Capture the cell that displays the provided text and extract its [X, Y] central coordinate. 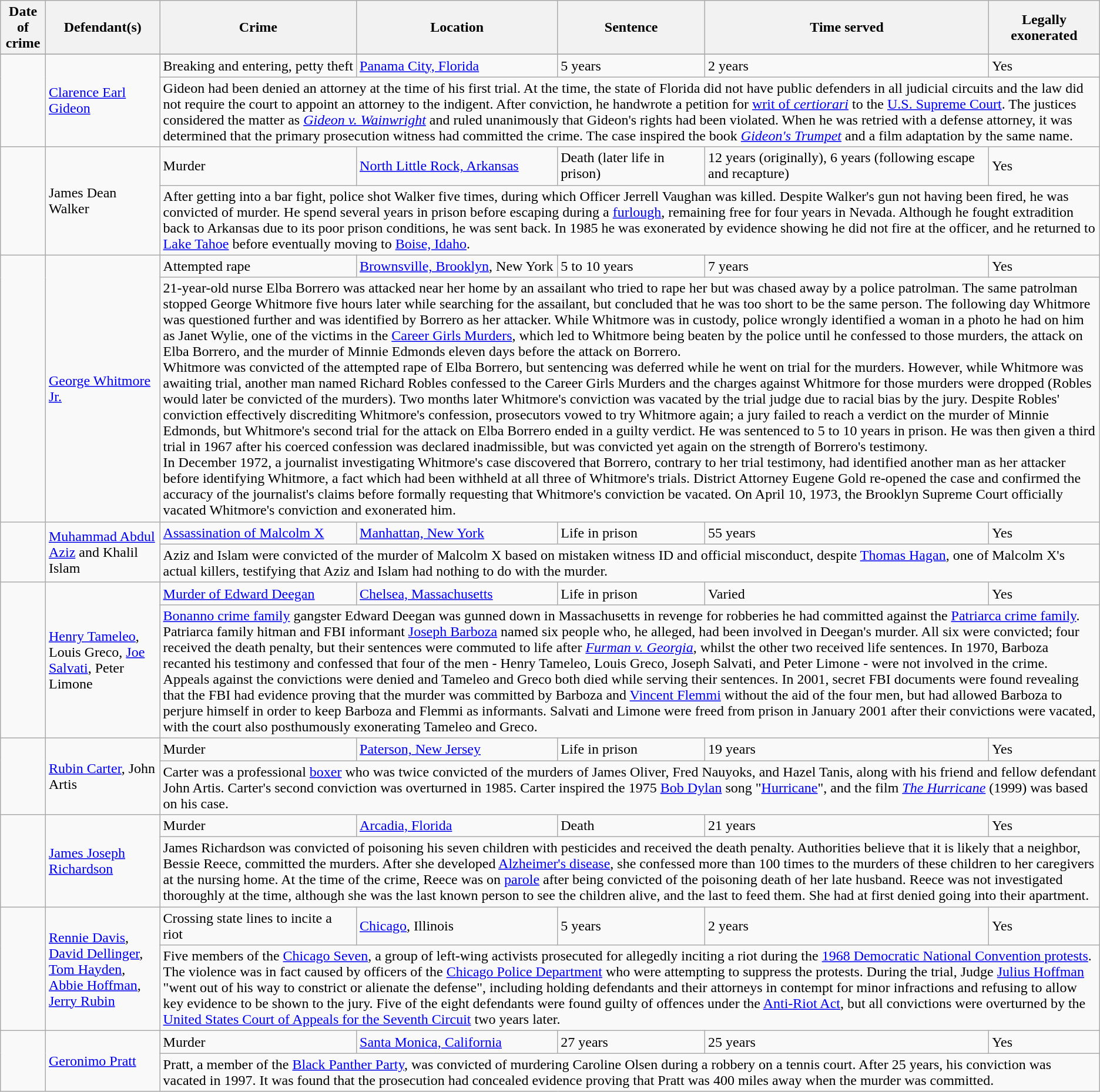
5 to 10 years [631, 266]
Muhammad Abdul Aziz and Khalil Islam [102, 552]
Assassination of Malcolm X [258, 533]
Santa Monica, California [457, 1042]
Death (later life in prison) [631, 166]
George Whitmore Jr. [102, 388]
Arcadia, Florida [457, 826]
Time served [847, 28]
Geronimo Pratt [102, 1061]
Brownsville, Brooklyn, New York [457, 266]
12 years (originally), 6 years (following escape and recapture) [847, 166]
James Dean Walker [102, 201]
Death [631, 826]
27 years [631, 1042]
21 years [847, 826]
Rubin Carter, John Artis [102, 776]
Chelsea, Massachusetts [457, 593]
Location [457, 28]
Crossing state lines to incite a riot [258, 926]
Chicago, Illinois [457, 926]
Clarence Earl Gideon [102, 101]
Date of crime [24, 28]
55 years [847, 533]
19 years [847, 749]
25 years [847, 1042]
North Little Rock, Arkansas [457, 166]
Sentence [631, 28]
James Joseph Richardson [102, 861]
Defendant(s) [102, 28]
Varied [847, 593]
Breaking and entering, petty theft [258, 66]
Rennie Davis, David Dellinger, Tom Hayden, Abbie Hoffman, Jerry Rubin [102, 969]
Paterson, New Jersey [457, 749]
Henry Tameleo, Louis Greco, Joe Salvati, Peter Limone [102, 660]
Panama City, Florida [457, 66]
Attempted rape [258, 266]
Manhattan, New York [457, 533]
Legallyexonerated [1045, 28]
7 years [847, 266]
Murder of Edward Deegan [258, 593]
Crime [258, 28]
